Locate the cell with the specified text and output its [x, y] center coordinate. 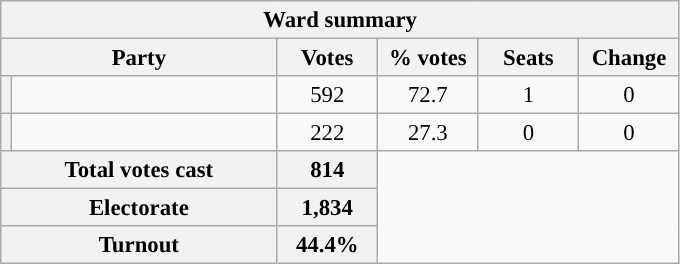
Party [139, 58]
72.7 [428, 95]
Votes [328, 58]
Electorate [139, 208]
1,834 [328, 208]
Seats [528, 58]
27.3 [428, 133]
Turnout [139, 245]
Total votes cast [139, 170]
1 [528, 95]
Change [630, 58]
44.4% [328, 245]
814 [328, 170]
% votes [428, 58]
592 [328, 95]
222 [328, 133]
Ward summary [340, 20]
